Return the [X, Y] coordinate for the center point of the cell that contains the specified text.  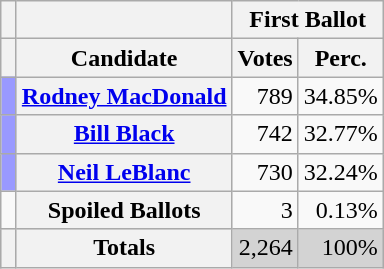
Votes [265, 58]
100% [340, 248]
0.13% [340, 210]
Candidate [124, 58]
Bill Black [124, 134]
2,264 [265, 248]
Neil LeBlanc [124, 172]
Totals [124, 248]
Perc. [340, 58]
32.24% [340, 172]
789 [265, 96]
742 [265, 134]
730 [265, 172]
3 [265, 210]
Rodney MacDonald [124, 96]
First Ballot [308, 20]
Spoiled Ballots [124, 210]
32.77% [340, 134]
34.85% [340, 96]
